Output the (x, y) coordinate of the center of the cell containing the given text.  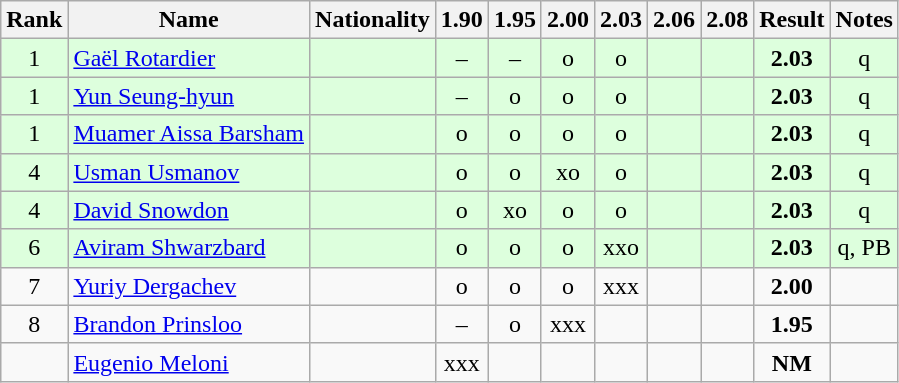
Nationality (373, 20)
Usman Usmanov (189, 172)
NM (792, 362)
Brandon Prinsloo (189, 324)
Gaël Rotardier (189, 58)
Muamer Aissa Barsham (189, 134)
Notes (864, 20)
Aviram Shwarzbard (189, 248)
1.90 (462, 20)
Name (189, 20)
q, PB (864, 248)
2.08 (728, 20)
David Snowdon (189, 210)
6 (34, 248)
xxo (620, 248)
Eugenio Meloni (189, 362)
Yuriy Dergachev (189, 286)
8 (34, 324)
Result (792, 20)
Yun Seung-hyun (189, 96)
7 (34, 286)
Rank (34, 20)
2.06 (674, 20)
